Return the (x, y) coordinate for the center point of the cell that contains the specified text.  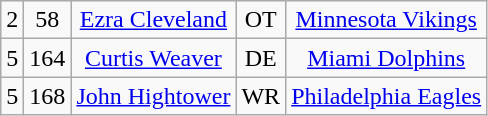
Minnesota Vikings (386, 20)
164 (48, 58)
Ezra Cleveland (154, 20)
168 (48, 96)
OT (261, 20)
WR (261, 96)
DE (261, 58)
Miami Dolphins (386, 58)
Curtis Weaver (154, 58)
2 (12, 20)
Philadelphia Eagles (386, 96)
John Hightower (154, 96)
58 (48, 20)
